Search for the cell housing the specified text and yield its (X, Y) center coordinate. 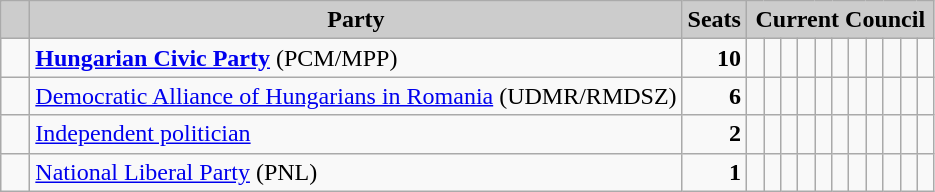
Independent politician (356, 134)
Party (356, 20)
Democratic Alliance of Hungarians in Romania (UDMR/RMDSZ) (356, 96)
Seats (714, 20)
National Liberal Party (PNL) (356, 172)
Current Council (840, 20)
1 (714, 172)
Hungarian Civic Party (PCM/MPP) (356, 58)
10 (714, 58)
2 (714, 134)
6 (714, 96)
